Provide the (X, Y) coordinate of the cell's center where the given text is located.  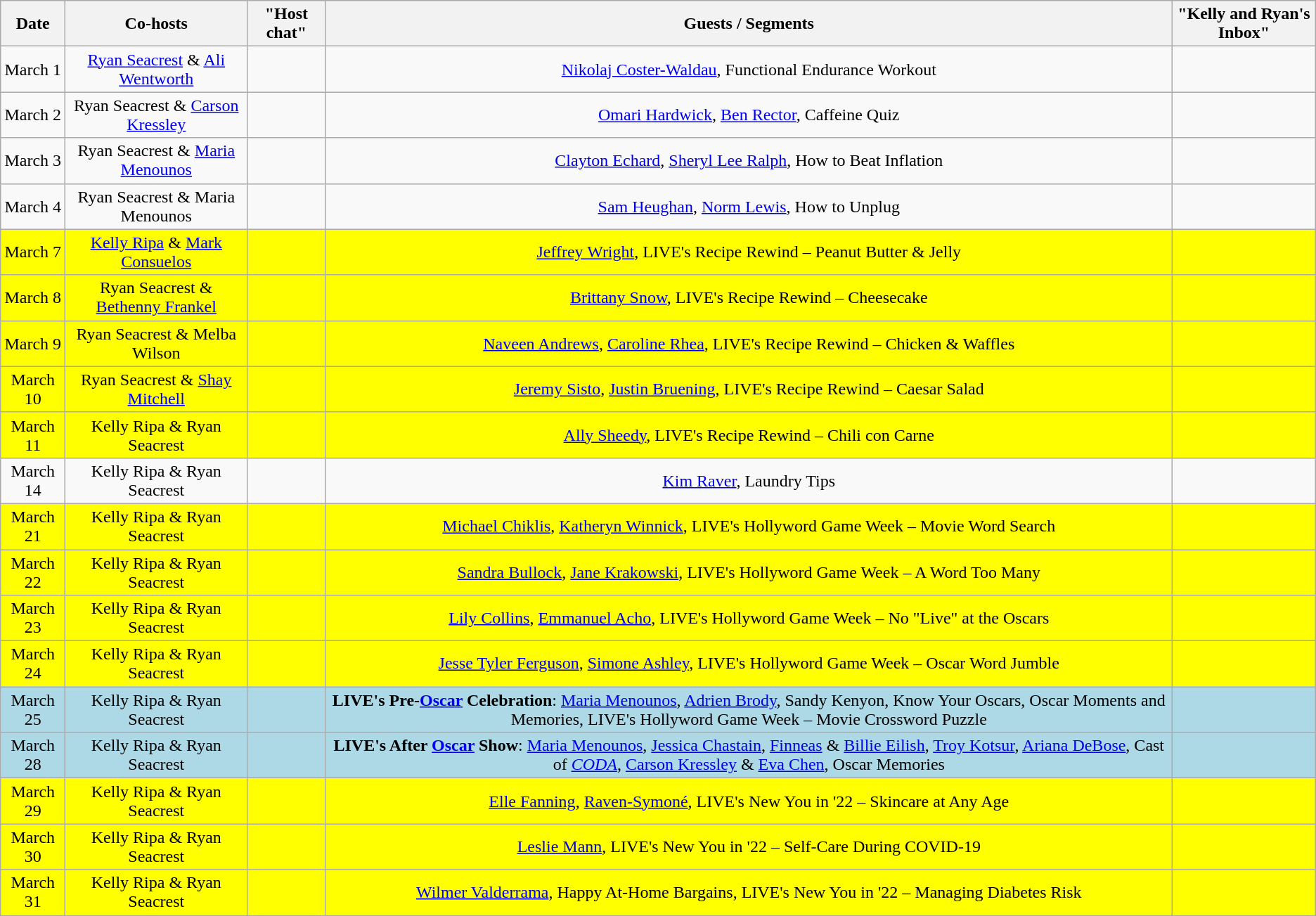
March 7 (33, 252)
Guests / Segments (749, 24)
Brittany Snow, LIVE's Recipe Rewind – Cheesecake (749, 298)
Kim Raver, Laundry Tips (749, 481)
Nikolaj Coster-Waldau, Functional Endurance Workout (749, 69)
Ryan Seacrest & Carson Kressley (156, 115)
Kelly Ripa & Mark Consuelos (156, 252)
Clayton Echard, Sheryl Lee Ralph, How to Beat Inflation (749, 160)
Jeremy Sisto, Justin Bruening, LIVE's Recipe Rewind – Caesar Salad (749, 389)
Ryan Seacrest & Ali Wentworth (156, 69)
Leslie Mann, LIVE's New You in '22 – Self-Care During COVID-19 (749, 846)
March 23 (33, 619)
March 25 (33, 710)
"Host chat" (287, 24)
Jeffrey Wright, LIVE's Recipe Rewind – Peanut Butter & Jelly (749, 252)
Ryan Seacrest & Shay Mitchell (156, 389)
March 1 (33, 69)
Lily Collins, Emmanuel Acho, LIVE's Hollyword Game Week – No "Live" at the Oscars (749, 619)
March 29 (33, 801)
Date (33, 24)
March 31 (33, 893)
March 2 (33, 115)
March 11 (33, 434)
Sandra Bullock, Jane Krakowski, LIVE's Hollyword Game Week – A Word Too Many (749, 572)
March 4 (33, 207)
March 28 (33, 755)
Ally Sheedy, LIVE's Recipe Rewind – Chili con Carne (749, 434)
Elle Fanning, Raven-Symoné, LIVE's New You in '22 – Skincare at Any Age (749, 801)
Wilmer Valderrama, Happy At-Home Bargains, LIVE's New You in '22 – Managing Diabetes Risk (749, 893)
"Kelly and Ryan's Inbox" (1244, 24)
March 3 (33, 160)
March 30 (33, 846)
Ryan Seacrest & Bethenny Frankel (156, 298)
March 21 (33, 526)
Naveen Andrews, Caroline Rhea, LIVE's Recipe Rewind – Chicken & Waffles (749, 343)
Jesse Tyler Ferguson, Simone Ashley, LIVE's Hollyword Game Week – Oscar Word Jumble (749, 664)
March 9 (33, 343)
March 24 (33, 664)
March 22 (33, 572)
Sam Heughan, Norm Lewis, How to Unplug (749, 207)
Ryan Seacrest & Melba Wilson (156, 343)
Michael Chiklis, Katheryn Winnick, LIVE's Hollyword Game Week – Movie Word Search (749, 526)
Co-hosts (156, 24)
March 14 (33, 481)
March 10 (33, 389)
March 8 (33, 298)
Omari Hardwick, Ben Rector, Caffeine Quiz (749, 115)
